Pinpoint the cell where the given text exists, returning its [X, Y] midpoint coordinate. 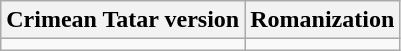
Romanization [322, 20]
Crimean Tatar version [123, 20]
